Extract the (X, Y) coordinate from the center of the cell holding the provided text.  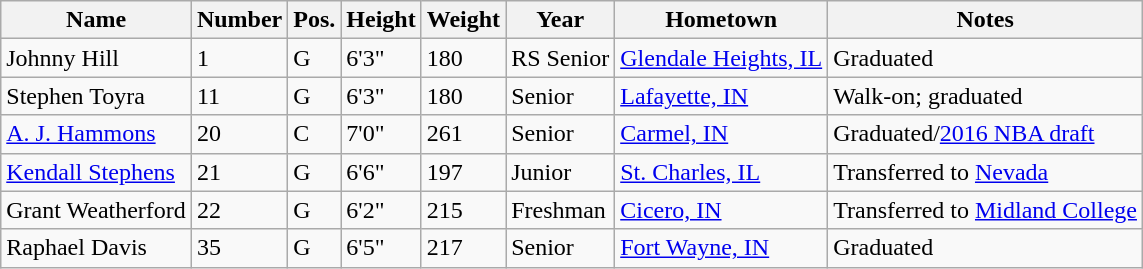
1 (239, 58)
21 (239, 172)
RS Senior (560, 58)
11 (239, 96)
Kendall Stephens (96, 172)
Year (560, 20)
St. Charles, IL (722, 172)
Name (96, 20)
Walk-on; graduated (986, 96)
Transferred to Midland College (986, 210)
Transferred to Nevada (986, 172)
C (314, 134)
6'6" (381, 172)
Grant Weatherford (96, 210)
Junior (560, 172)
22 (239, 210)
Hometown (722, 20)
Carmel, IN (722, 134)
Pos. (314, 20)
Notes (986, 20)
20 (239, 134)
Lafayette, IN (722, 96)
Weight (463, 20)
Fort Wayne, IN (722, 248)
Stephen Toyra (96, 96)
Cicero, IN (722, 210)
Johnny Hill (96, 58)
35 (239, 248)
Height (381, 20)
6'5" (381, 248)
Freshman (560, 210)
215 (463, 210)
7'0" (381, 134)
197 (463, 172)
Graduated/2016 NBA draft (986, 134)
261 (463, 134)
Raphael Davis (96, 248)
Number (239, 20)
Glendale Heights, IL (722, 58)
217 (463, 248)
6'2" (381, 210)
A. J. Hammons (96, 134)
